Capture the cell that displays the provided text and extract its [X, Y] central coordinate. 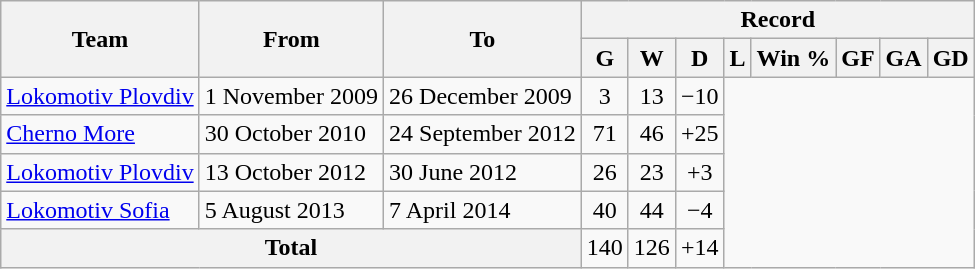
To [483, 39]
−4 [700, 210]
71 [604, 134]
D [700, 58]
13 October 2012 [291, 172]
GD [950, 58]
24 September 2012 [483, 134]
30 June 2012 [483, 172]
GF [858, 58]
140 [604, 248]
Cherno More [100, 134]
46 [652, 134]
W [652, 58]
+3 [700, 172]
+14 [700, 248]
Team [100, 39]
Record [778, 20]
26 [604, 172]
30 October 2010 [291, 134]
Lokomotiv Sofia [100, 210]
23 [652, 172]
Total [291, 248]
126 [652, 248]
5 August 2013 [291, 210]
G [604, 58]
−10 [700, 96]
From [291, 39]
44 [652, 210]
26 December 2009 [483, 96]
7 April 2014 [483, 210]
Win % [794, 58]
L [738, 58]
3 [604, 96]
40 [604, 210]
+25 [700, 134]
13 [652, 96]
1 November 2009 [291, 96]
GA [904, 58]
